Locate the cell with the specified text and output its (X, Y) center coordinate. 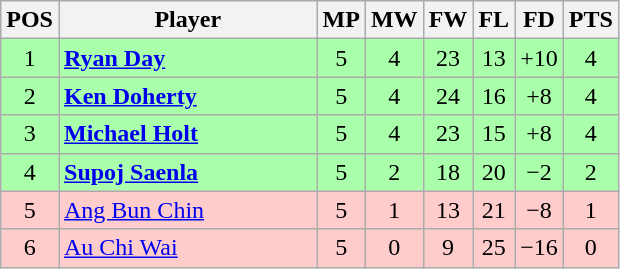
MW (394, 20)
16 (494, 96)
−2 (540, 172)
Ryan Day (188, 58)
15 (494, 134)
18 (448, 172)
Au Chi Wai (188, 248)
−16 (540, 248)
FW (448, 20)
MP (341, 20)
−8 (540, 210)
24 (448, 96)
9 (448, 248)
Supoj Saenla (188, 172)
+10 (540, 58)
Michael Holt (188, 134)
Player (188, 20)
FL (494, 20)
21 (494, 210)
25 (494, 248)
20 (494, 172)
6 (30, 248)
3 (30, 134)
PTS (590, 20)
Ang Bun Chin (188, 210)
FD (540, 20)
POS (30, 20)
Ken Doherty (188, 96)
